Detect which cell encompasses the target text, then output its (X, Y) center coordinate. 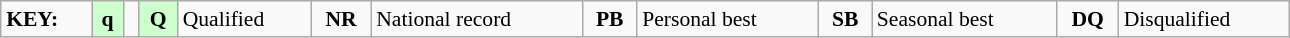
Qualified (244, 19)
National record (476, 19)
DQ (1088, 19)
PB (610, 19)
NR (341, 19)
KEY: (46, 19)
Personal best (728, 19)
SB (846, 19)
Q (158, 19)
q (108, 19)
Disqualified (1204, 19)
Seasonal best (964, 19)
